Search for the cell housing the specified text and yield its [x, y] center coordinate. 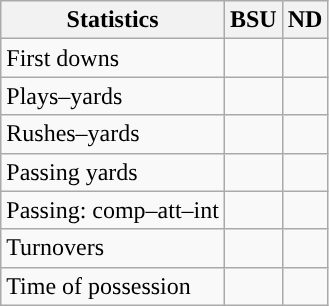
ND [305, 20]
Time of possession [113, 286]
BSU [253, 20]
Turnovers [113, 248]
Statistics [113, 20]
Passing: comp–att–int [113, 210]
First downs [113, 58]
Passing yards [113, 172]
Plays–yards [113, 96]
Rushes–yards [113, 134]
